Return [X, Y] of the center of cell containing provided text 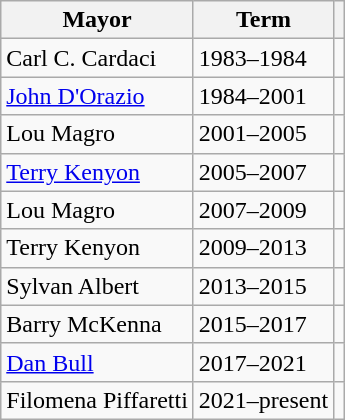
2009–2013 [263, 248]
2001–2005 [263, 134]
Carl C. Cardaci [98, 58]
John D'Orazio [98, 96]
Term [263, 20]
2007–2009 [263, 210]
Filomena Piffaretti [98, 400]
Dan Bull [98, 362]
2015–2017 [263, 324]
2005–2007 [263, 172]
2021–present [263, 400]
1983–1984 [263, 58]
Mayor [98, 20]
2017–2021 [263, 362]
Barry McKenna [98, 324]
2013–2015 [263, 286]
1984–2001 [263, 96]
Sylvan Albert [98, 286]
